Locate the cell with the specified text and output its [x, y] center coordinate. 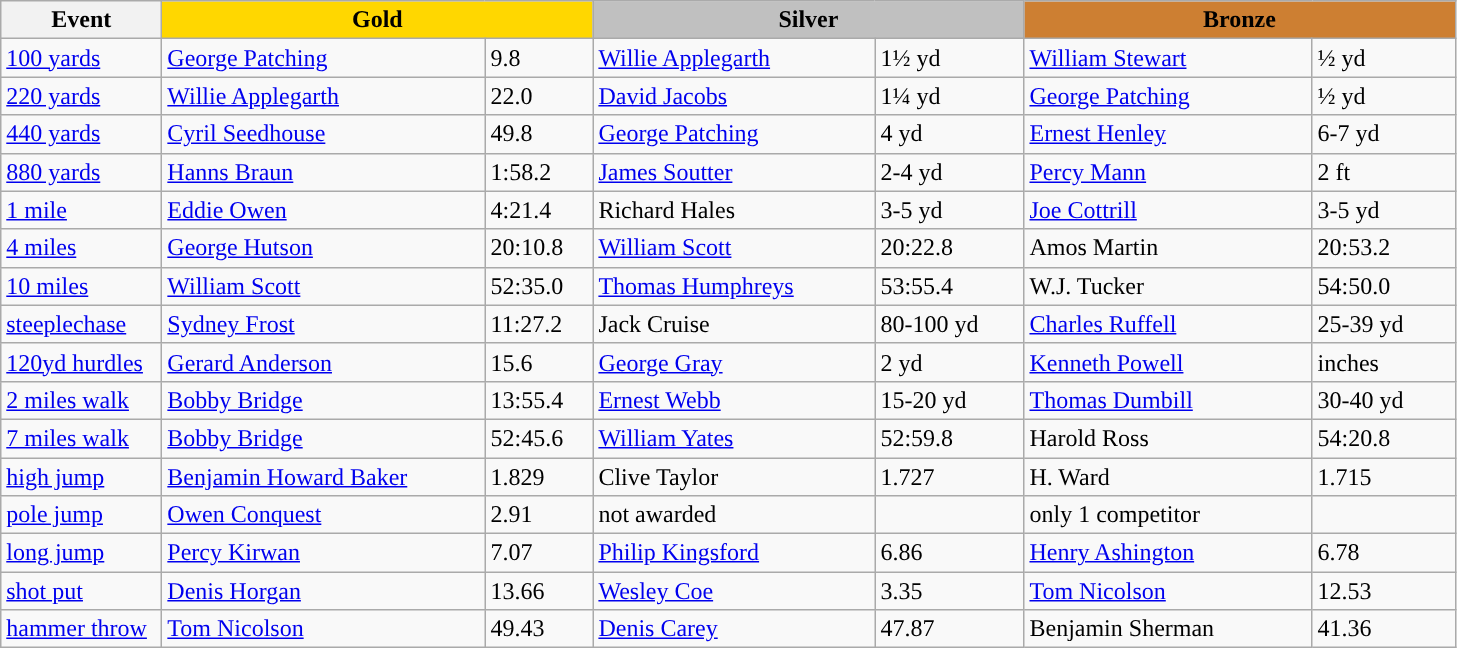
Kenneth Powell [1168, 362]
Ernest Webb [734, 400]
13:55.4 [539, 400]
880 yards [82, 172]
4:21.4 [539, 210]
1.727 [950, 477]
7 miles walk [82, 438]
100 yards [82, 58]
6-7 yd [1384, 134]
2.91 [539, 515]
Sydney Frost [324, 324]
1:58.2 [539, 172]
hammer throw [82, 629]
Charles Ruffell [1168, 324]
inches [1384, 362]
25-39 yd [1384, 324]
11:27.2 [539, 324]
Thomas Humphreys [734, 286]
Silver [808, 20]
54:50.0 [1384, 286]
9.8 [539, 58]
52:59.8 [950, 438]
Ernest Henley [1168, 134]
Benjamin Howard Baker [324, 477]
10 miles [82, 286]
steeplechase [82, 324]
440 yards [82, 134]
1¼ yd [950, 96]
4 yd [950, 134]
David Jacobs [734, 96]
George Gray [734, 362]
7.07 [539, 553]
20:22.8 [950, 248]
Gold [378, 20]
1.715 [1384, 477]
Percy Mann [1168, 172]
Denis Carey [734, 629]
high jump [82, 477]
2-4 yd [950, 172]
long jump [82, 553]
3.35 [950, 591]
22.0 [539, 96]
2 miles walk [82, 400]
53:55.4 [950, 286]
20:53.2 [1384, 248]
20:10.8 [539, 248]
52:45.6 [539, 438]
13.66 [539, 591]
Jack Cruise [734, 324]
220 yards [82, 96]
Event [82, 20]
William Stewart [1168, 58]
1.829 [539, 477]
Harold Ross [1168, 438]
Amos Martin [1168, 248]
Wesley Coe [734, 591]
only 1 competitor [1168, 515]
George Hutson [324, 248]
1 mile [82, 210]
49.43 [539, 629]
12.53 [1384, 591]
6.86 [950, 553]
James Soutter [734, 172]
41.36 [1384, 629]
Joe Cottrill [1168, 210]
Owen Conquest [324, 515]
Thomas Dumbill [1168, 400]
Benjamin Sherman [1168, 629]
Denis Horgan [324, 591]
1½ yd [950, 58]
Clive Taylor [734, 477]
47.87 [950, 629]
W.J. Tucker [1168, 286]
4 miles [82, 248]
2 yd [950, 362]
not awarded [734, 515]
30-40 yd [1384, 400]
Philip Kingsford [734, 553]
2 ft [1384, 172]
54:20.8 [1384, 438]
Eddie Owen [324, 210]
Gerard Anderson [324, 362]
Richard Hales [734, 210]
William Yates [734, 438]
Bronze [1240, 20]
52:35.0 [539, 286]
pole jump [82, 515]
15-20 yd [950, 400]
H. Ward [1168, 477]
6.78 [1384, 553]
Henry Ashington [1168, 553]
Percy Kirwan [324, 553]
shot put [82, 591]
120yd hurdles [82, 362]
80-100 yd [950, 324]
Hanns Braun [324, 172]
15.6 [539, 362]
Cyril Seedhouse [324, 134]
49.8 [539, 134]
